For the text-containing cell, return its midpoint in [X, Y] coordinate format. 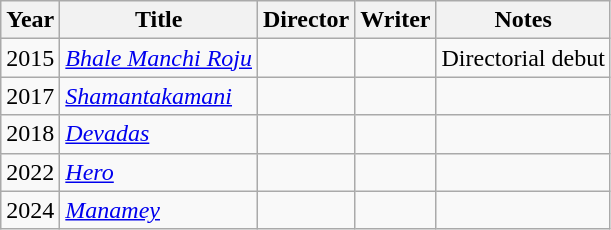
Devadas [159, 134]
Title [159, 20]
Writer [396, 20]
Directorial debut [523, 58]
2022 [30, 172]
2017 [30, 96]
2015 [30, 58]
Shamantakamani [159, 96]
Notes [523, 20]
Director [306, 20]
Bhale Manchi Roju [159, 58]
Year [30, 20]
2018 [30, 134]
Hero [159, 172]
Manamey [159, 210]
2024 [30, 210]
